Detect which cell encompasses the target text, then output its [X, Y] center coordinate. 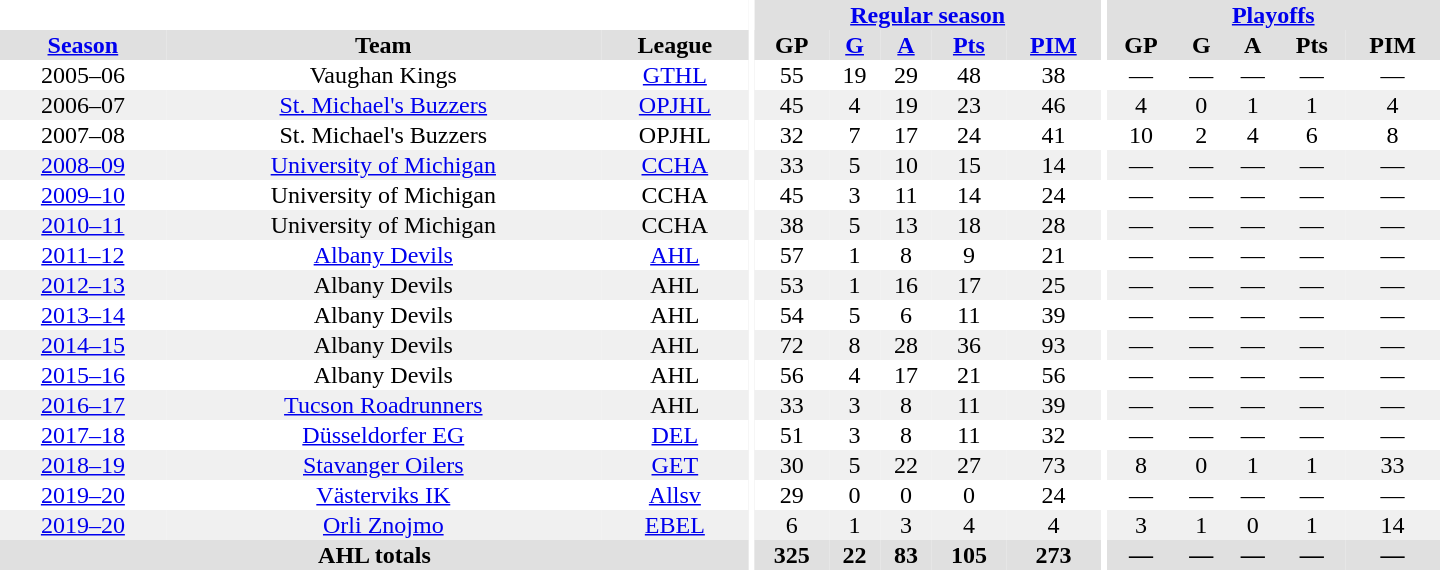
Orli Znojmo [384, 525]
2015–16 [83, 375]
105 [969, 555]
2005–06 [83, 75]
23 [969, 105]
2012–13 [83, 285]
Düsseldorfer EG [384, 435]
83 [906, 555]
51 [792, 435]
72 [792, 345]
15 [969, 165]
2016–17 [83, 405]
GET [675, 465]
2018–19 [83, 465]
Regular season [928, 15]
9 [969, 255]
16 [906, 285]
13 [906, 225]
2017–18 [83, 435]
EBEL [675, 525]
48 [969, 75]
2013–14 [83, 315]
7 [854, 135]
2006–07 [83, 105]
273 [1054, 555]
Season [83, 45]
2009–10 [83, 195]
2008–09 [83, 165]
Tucson Roadrunners [384, 405]
AHL totals [374, 555]
2014–15 [83, 345]
Västerviks IK [384, 495]
Stavanger Oilers [384, 465]
93 [1054, 345]
Vaughan Kings [384, 75]
2010–11 [83, 225]
DEL [675, 435]
25 [1054, 285]
46 [1054, 105]
41 [1054, 135]
Playoffs [1273, 15]
73 [1054, 465]
GTHL [675, 75]
2 [1202, 135]
54 [792, 315]
18 [969, 225]
Allsv [675, 495]
27 [969, 465]
55 [792, 75]
325 [792, 555]
36 [969, 345]
57 [792, 255]
53 [792, 285]
Team [384, 45]
30 [792, 465]
League [675, 45]
2011–12 [83, 255]
2007–08 [83, 135]
